From the cell containing the given text, extract its center point as (X, Y) coordinate. 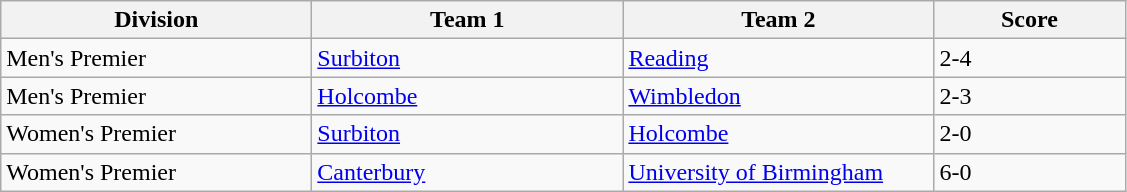
Team 1 (468, 20)
Team 2 (778, 20)
2-4 (1030, 58)
Canterbury (468, 172)
Wimbledon (778, 96)
6-0 (1030, 172)
Division (156, 20)
Score (1030, 20)
2-3 (1030, 96)
Reading (778, 58)
University of Birmingham (778, 172)
2-0 (1030, 134)
